Return the (X, Y) coordinate for the center point of the cell that contains the specified text.  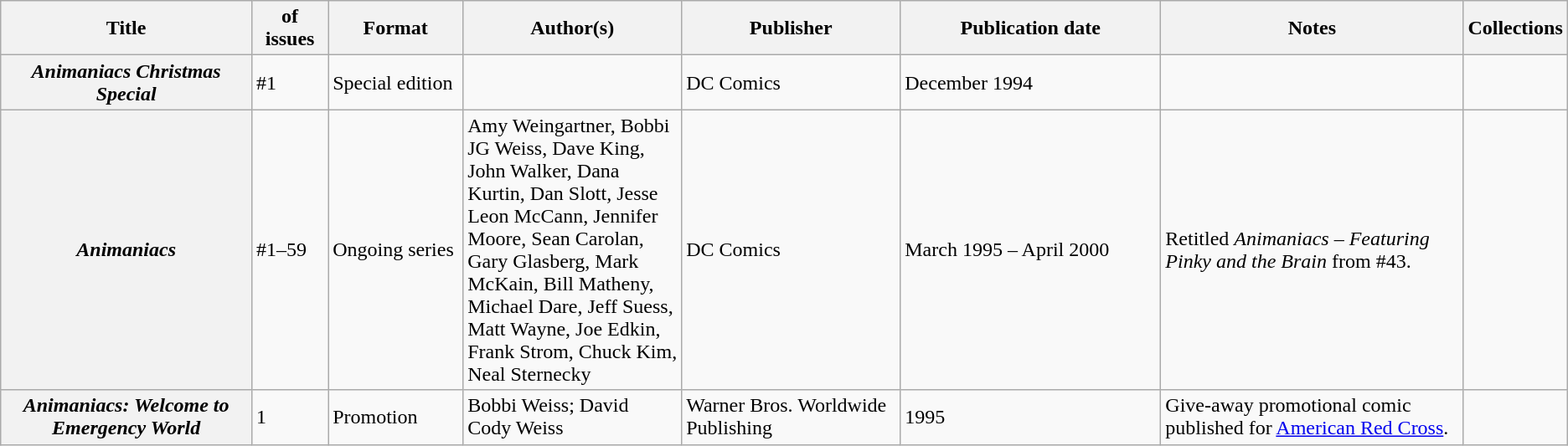
of issues (290, 28)
1 (290, 417)
Special edition (395, 82)
Give-away promotional comic published for American Red Cross. (1312, 417)
Animaniacs Christmas Special (126, 82)
Warner Bros. Worldwide Publishing (791, 417)
Publication date (1030, 28)
Format (395, 28)
1995 (1030, 417)
Animaniacs: Welcome to Emergency World (126, 417)
#1 (290, 82)
Animaniacs (126, 249)
Notes (1312, 28)
December 1994 (1030, 82)
Author(s) (573, 28)
Publisher (791, 28)
Title (126, 28)
March 1995 – April 2000 (1030, 249)
Ongoing series (395, 249)
#1–59 (290, 249)
Retitled Animaniacs – Featuring Pinky and the Brain from #43. (1312, 249)
Promotion (395, 417)
Collections (1515, 28)
Bobbi Weiss; David Cody Weiss (573, 417)
